Locate the cell with the specified text and output its (X, Y) center coordinate. 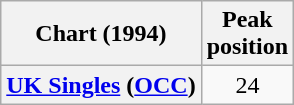
UK Singles (OCC) (101, 85)
Chart (1994) (101, 34)
Peakposition (247, 34)
24 (247, 85)
